Return (X, Y) of the center of cell containing provided text 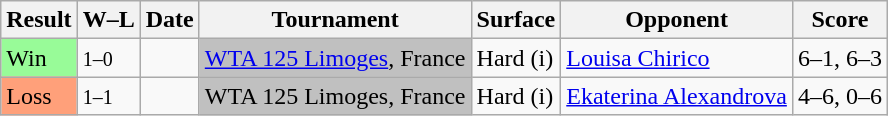
Ekaterina Alexandrova (677, 96)
Score (840, 20)
W–L (108, 20)
Win (39, 58)
Tournament (335, 20)
Loss (39, 96)
6–1, 6–3 (840, 58)
1–1 (108, 96)
Opponent (677, 20)
1–0 (108, 58)
Result (39, 20)
Date (170, 20)
Surface (516, 20)
Louisa Chirico (677, 58)
4–6, 0–6 (840, 96)
